Pinpoint the cell where the given text exists, returning its [X, Y] midpoint coordinate. 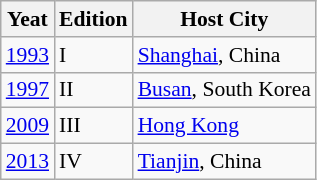
1997 [28, 90]
II [94, 90]
Hong Kong [224, 126]
Tianjin, China [224, 162]
2009 [28, 126]
IV [94, 162]
1993 [28, 55]
2013 [28, 162]
Yeat [28, 19]
Host City [224, 19]
Shanghai, China [224, 55]
Busan, South Korea [224, 90]
I [94, 55]
Edition [94, 19]
III [94, 126]
